Identify which cell holds the provided text, then report its (x, y) central coordinate. 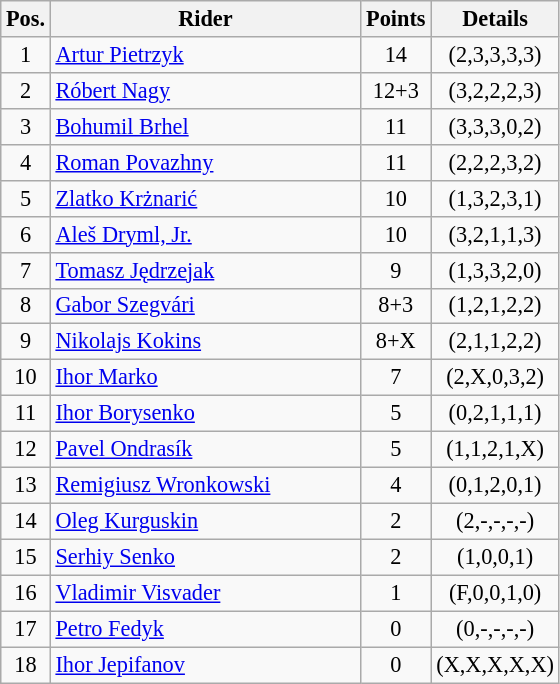
Remigiusz Wronkowski (205, 485)
Roman Povazhny (205, 162)
(1,3,2,3,1) (495, 198)
12 (26, 450)
Róbert Nagy (205, 90)
12+3 (396, 90)
17 (26, 629)
Artur Pietrzyk (205, 55)
(1,0,0,1) (495, 557)
(2,2,2,3,2) (495, 162)
Points (396, 19)
Ihor Marko (205, 378)
16 (26, 593)
Pos. (26, 19)
(2,X,0,3,2) (495, 378)
(X,X,X,X,X) (495, 665)
Vladimir Visvader (205, 593)
Pavel Ondrasík (205, 450)
3 (26, 126)
(3,2,2,2,3) (495, 90)
Zlatko Krżnarić (205, 198)
(0,1,2,0,1) (495, 485)
8+3 (396, 306)
Aleš Dryml, Jr. (205, 234)
(2,1,1,2,2) (495, 342)
15 (26, 557)
(1,3,3,2,0) (495, 270)
Ihor Borysenko (205, 414)
18 (26, 665)
(3,2,1,1,3) (495, 234)
(3,3,3,0,2) (495, 126)
Petro Fedyk (205, 629)
Details (495, 19)
(1,1,2,1,X) (495, 450)
(2,-,-,-,-) (495, 521)
8+X (396, 342)
(F,0,0,1,0) (495, 593)
Nikolajs Kokins (205, 342)
6 (26, 234)
Rider (205, 19)
8 (26, 306)
(0,2,1,1,1) (495, 414)
Serhiy Senko (205, 557)
Bohumil Brhel (205, 126)
13 (26, 485)
(1,2,1,2,2) (495, 306)
Gabor Szegvári (205, 306)
Ihor Jepifanov (205, 665)
Tomasz Jędrzejak (205, 270)
(2,3,3,3,3) (495, 55)
Oleg Kurguskin (205, 521)
(0,-,-,-,-) (495, 629)
